Provide the (X, Y) coordinate of the cell's center where the given text is located.  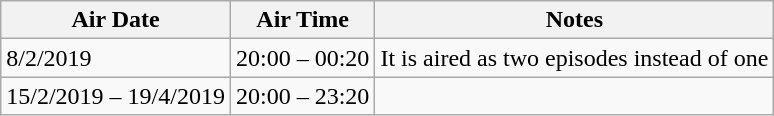
20:00 – 23:20 (302, 96)
Air Date (116, 20)
Air Time (302, 20)
It is aired as two episodes instead of one (574, 58)
8/2/2019 (116, 58)
Notes (574, 20)
20:00 – 00:20 (302, 58)
15/2/2019 – 19/4/2019 (116, 96)
